For the text-containing cell, return its midpoint in (X, Y) coordinate format. 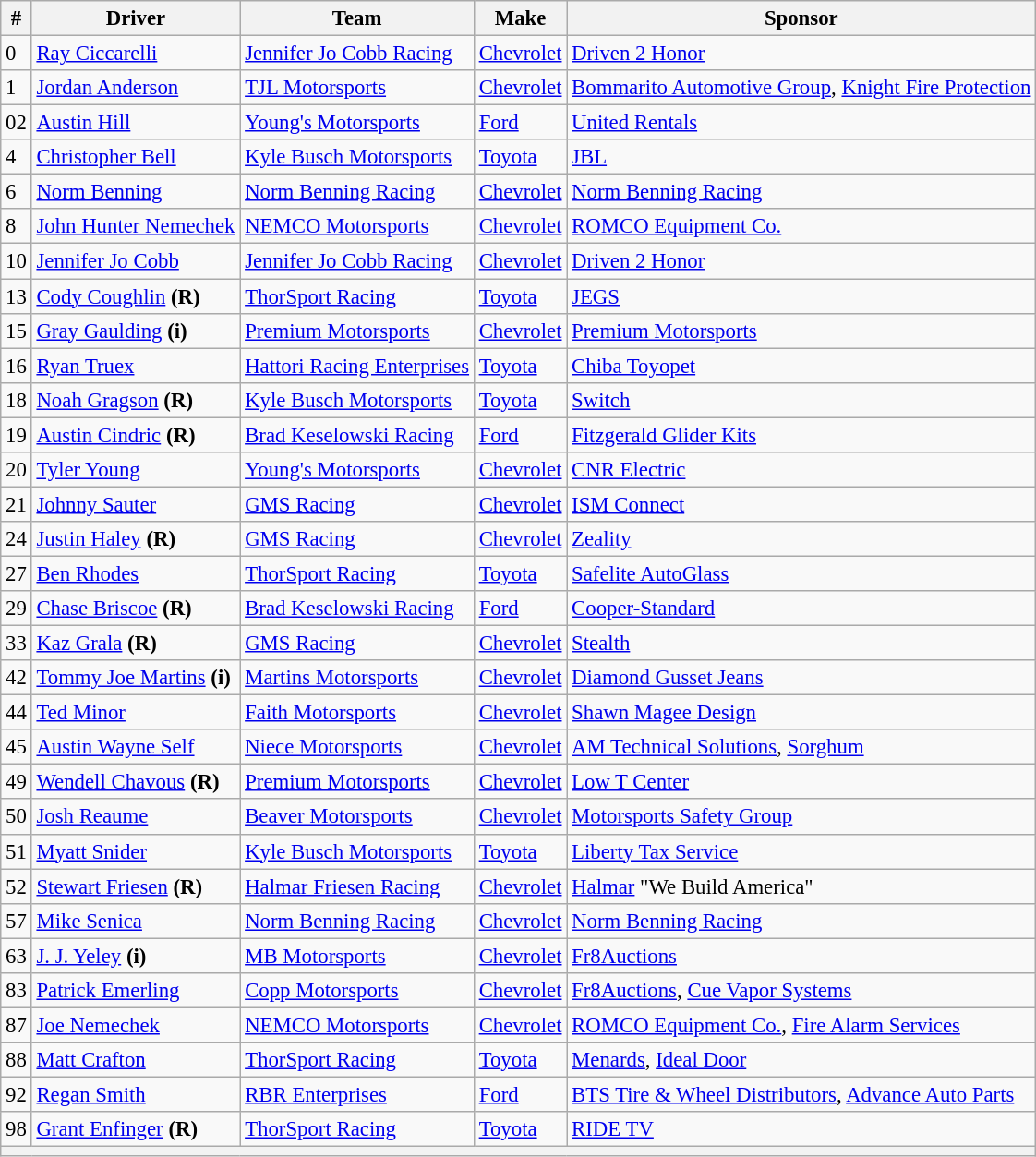
Fr8Auctions, Cue Vapor Systems (801, 991)
13 (17, 296)
ISM Connect (801, 504)
Patrick Emerling (136, 991)
Jordan Anderson (136, 88)
51 (17, 851)
Shawn Magee Design (801, 713)
CNR Electric (801, 470)
Noah Gragson (R) (136, 400)
Team (357, 18)
MB Motorsports (357, 956)
Ray Ciccarelli (136, 54)
Ben Rhodes (136, 573)
Liberty Tax Service (801, 851)
6 (17, 192)
Hattori Racing Enterprises (357, 366)
Motorsports Safety Group (801, 817)
Sponsor (801, 18)
21 (17, 504)
Kaz Grala (R) (136, 644)
Mike Senica (136, 921)
Niece Motorsports (357, 747)
Cody Coughlin (R) (136, 296)
Bommarito Automotive Group, Knight Fire Protection (801, 88)
Christopher Bell (136, 157)
50 (17, 817)
Make (520, 18)
Switch (801, 400)
Justin Haley (R) (136, 539)
ROMCO Equipment Co., Fire Alarm Services (801, 1025)
Myatt Snider (136, 851)
# (17, 18)
98 (17, 1129)
Chiba Toyopet (801, 366)
Austin Wayne Self (136, 747)
52 (17, 886)
10 (17, 261)
Fr8Auctions (801, 956)
AM Technical Solutions, Sorghum (801, 747)
83 (17, 991)
TJL Motorsports (357, 88)
JEGS (801, 296)
United Rentals (801, 123)
Austin Hill (136, 123)
42 (17, 678)
92 (17, 1094)
Tommy Joe Martins (i) (136, 678)
Grant Enfinger (R) (136, 1129)
Martins Motorsports (357, 678)
8 (17, 226)
Zeality (801, 539)
Chase Briscoe (R) (136, 609)
Halmar Friesen Racing (357, 886)
27 (17, 573)
44 (17, 713)
87 (17, 1025)
Josh Reaume (136, 817)
Copp Motorsports (357, 991)
Ted Minor (136, 713)
Matt Crafton (136, 1060)
19 (17, 435)
Safelite AutoGlass (801, 573)
Gray Gaulding (i) (136, 331)
Tyler Young (136, 470)
Cooper-Standard (801, 609)
ROMCO Equipment Co. (801, 226)
BTS Tire & Wheel Distributors, Advance Auto Parts (801, 1094)
0 (17, 54)
Driver (136, 18)
Regan Smith (136, 1094)
18 (17, 400)
Beaver Motorsports (357, 817)
20 (17, 470)
15 (17, 331)
JBL (801, 157)
1 (17, 88)
Halmar "We Build America" (801, 886)
Menards, Ideal Door (801, 1060)
RIDE TV (801, 1129)
49 (17, 782)
Austin Cindric (R) (136, 435)
Wendell Chavous (R) (136, 782)
Diamond Gusset Jeans (801, 678)
Faith Motorsports (357, 713)
29 (17, 609)
Johnny Sauter (136, 504)
4 (17, 157)
John Hunter Nemechek (136, 226)
Jennifer Jo Cobb (136, 261)
33 (17, 644)
Joe Nemechek (136, 1025)
57 (17, 921)
45 (17, 747)
02 (17, 123)
16 (17, 366)
24 (17, 539)
RBR Enterprises (357, 1094)
Low T Center (801, 782)
Stewart Friesen (R) (136, 886)
Ryan Truex (136, 366)
63 (17, 956)
Norm Benning (136, 192)
88 (17, 1060)
Fitzgerald Glider Kits (801, 435)
J. J. Yeley (i) (136, 956)
Stealth (801, 644)
